Find where the given text appears and provide that cell's center as [x, y] coordinate. 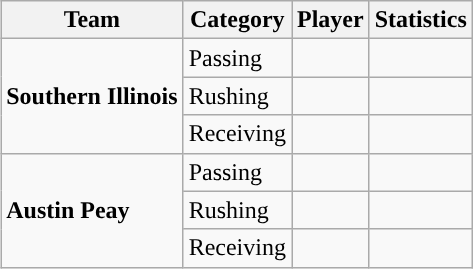
Category [237, 20]
Southern Illinois [92, 96]
Statistics [420, 20]
Team [92, 20]
Austin Peay [92, 210]
Player [331, 20]
